Scan for the cell matching the given text and deliver its (X, Y) coordinate at center. 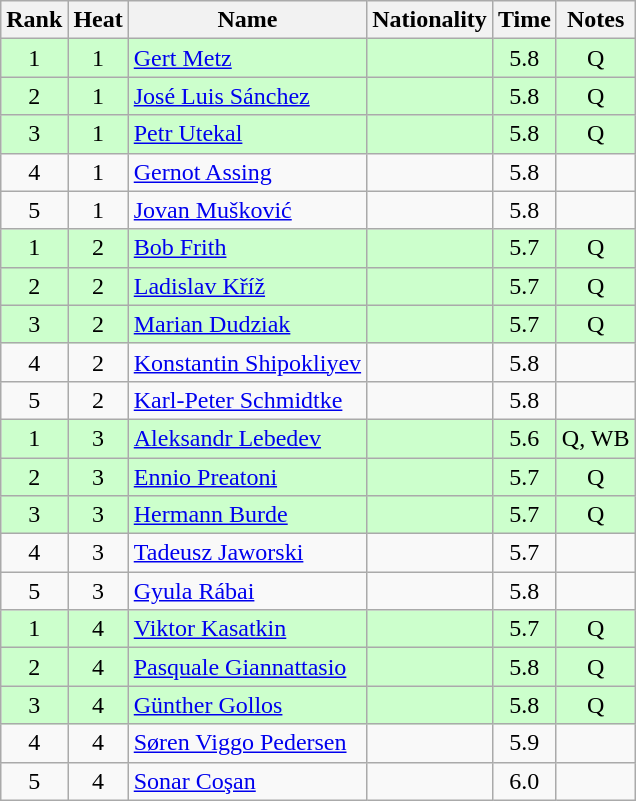
6.0 (524, 781)
Notes (596, 20)
Jovan Mušković (247, 210)
Pasquale Giannattasio (247, 667)
Günther Gollos (247, 705)
5.9 (524, 743)
Heat (98, 20)
Søren Viggo Pedersen (247, 743)
Konstantin Shipokliyev (247, 362)
Hermann Burde (247, 515)
Ennio Preatoni (247, 477)
Gyula Rábai (247, 591)
Marian Dudziak (247, 324)
Tadeusz Jaworski (247, 553)
5.6 (524, 438)
Karl-Peter Schmidtke (247, 400)
Sonar Coşan (247, 781)
Viktor Kasatkin (247, 629)
Nationality (430, 20)
Rank (34, 20)
Q, WB (596, 438)
Gert Metz (247, 58)
Ladislav Kříž (247, 286)
Bob Frith (247, 248)
Petr Utekal (247, 134)
Gernot Assing (247, 172)
Time (524, 20)
Aleksandr Lebedev (247, 438)
José Luis Sánchez (247, 96)
Name (247, 20)
